Find where the given text appears and provide that cell's center as [X, Y] coordinate. 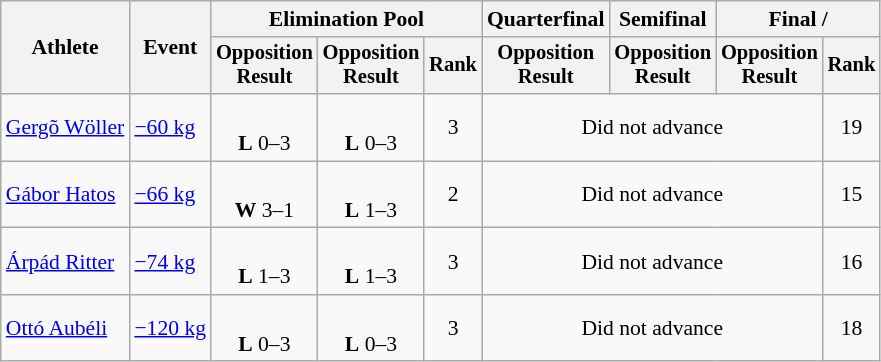
Árpád Ritter [66, 262]
18 [852, 328]
Ottó Aubéli [66, 328]
Gergõ Wöller [66, 128]
19 [852, 128]
−66 kg [170, 194]
−60 kg [170, 128]
Semifinal [662, 19]
2 [453, 194]
Athlete [66, 48]
−120 kg [170, 328]
Elimination Pool [346, 19]
15 [852, 194]
Event [170, 48]
Final / [798, 19]
Gábor Hatos [66, 194]
−74 kg [170, 262]
Quarterfinal [546, 19]
W 3–1 [264, 194]
16 [852, 262]
